Return [x, y] of the center of cell containing provided text 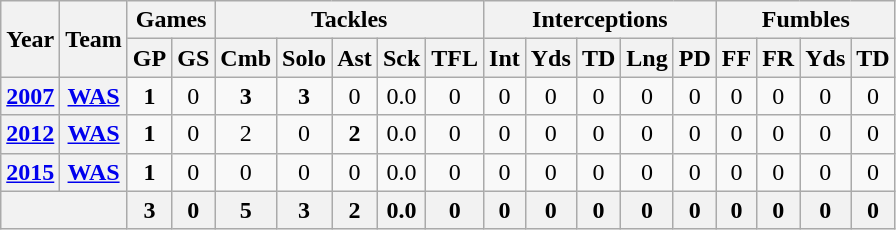
2012 [30, 134]
FR [778, 58]
Sck [401, 58]
Interceptions [600, 20]
2015 [30, 172]
Int [505, 58]
Ast [355, 58]
Solo [304, 58]
GS [194, 58]
5 [246, 210]
Team [94, 39]
FF [736, 58]
PD [694, 58]
2007 [30, 96]
GP [149, 58]
Games [170, 20]
Fumbles [806, 20]
Tackles [350, 20]
Lng [647, 58]
Cmb [246, 58]
TFL [455, 58]
Year [30, 39]
